Provide the (x, y) coordinate of the cell's center where the given text is located.  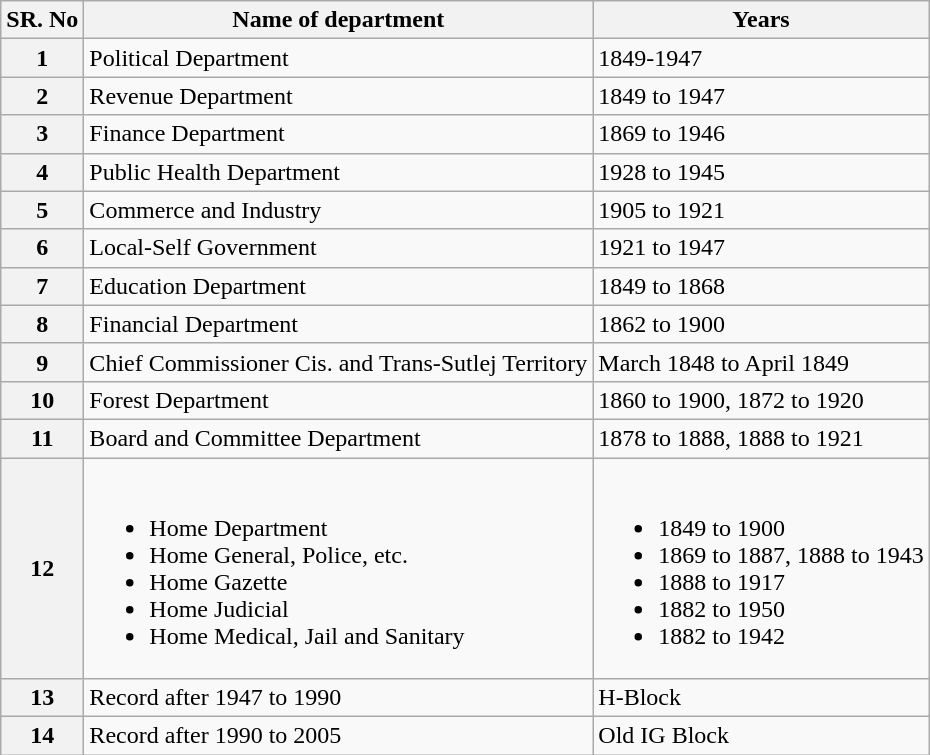
8 (42, 324)
Local-Self Government (338, 248)
12 (42, 568)
Political Department (338, 58)
1849 to 1868 (761, 286)
1878 to 1888, 1888 to 1921 (761, 438)
1905 to 1921 (761, 210)
10 (42, 400)
1921 to 1947 (761, 248)
3 (42, 134)
Board and Committee Department (338, 438)
Old IG Block (761, 736)
1869 to 1946 (761, 134)
2 (42, 96)
Finance Department (338, 134)
Home DepartmentHome General, Police, etc.Home GazetteHome JudicialHome Medical, Jail and Sanitary (338, 568)
1849-1947 (761, 58)
Commerce and Industry (338, 210)
Education Department (338, 286)
1860 to 1900, 1872 to 1920 (761, 400)
11 (42, 438)
13 (42, 698)
Public Health Department (338, 172)
SR. No (42, 20)
Chief Commissioner Cis. and Trans-Sutlej Territory (338, 362)
9 (42, 362)
Record after 1947 to 1990 (338, 698)
1849 to 1947 (761, 96)
6 (42, 248)
March 1848 to April 1849 (761, 362)
1862 to 1900 (761, 324)
14 (42, 736)
Forest Department (338, 400)
5 (42, 210)
1 (42, 58)
Financial Department (338, 324)
H-Block (761, 698)
Record after 1990 to 2005 (338, 736)
Revenue Department (338, 96)
1928 to 1945 (761, 172)
7 (42, 286)
1849 to 19001869 to 1887, 1888 to 19431888 to 19171882 to 19501882 to 1942 (761, 568)
4 (42, 172)
Years (761, 20)
Name of department (338, 20)
